Provide the [X, Y] coordinate of the cell's center where the given text is located.  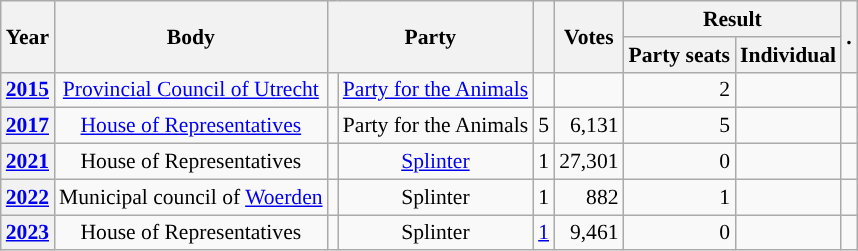
Votes [588, 36]
Year [28, 36]
Body [191, 36]
2023 [28, 233]
Party [431, 36]
. [849, 36]
9,461 [588, 233]
Party seats [680, 55]
Municipal council of Woerden [191, 197]
6,131 [588, 126]
2022 [28, 197]
Individual [788, 55]
Provincial Council of Utrecht [191, 90]
27,301 [588, 162]
Result [733, 19]
2 [680, 90]
2017 [28, 126]
2021 [28, 162]
2015 [28, 90]
882 [588, 197]
